Scan for the cell matching the given text and deliver its (X, Y) coordinate at center. 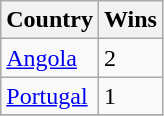
Country (50, 20)
2 (130, 58)
Wins (130, 20)
Portugal (50, 96)
Angola (50, 58)
1 (130, 96)
